Scan for the cell matching the given text and deliver its [X, Y] coordinate at center. 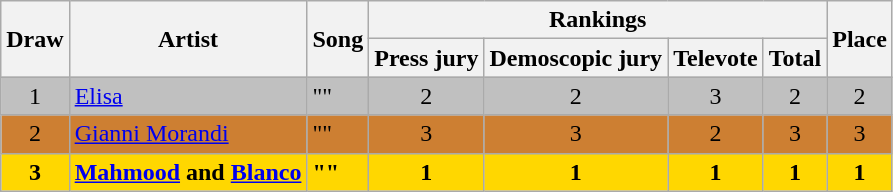
Press jury [426, 58]
Rankings [598, 20]
Artist [188, 39]
Demoscopic jury [576, 58]
Draw [35, 39]
Elisa [188, 96]
Total [795, 58]
Song [338, 39]
Place [860, 39]
Televote [716, 58]
Mahmood and Blanco [188, 172]
Gianni Morandi [188, 134]
